Scan for the cell matching the given text and deliver its [x, y] coordinate at center. 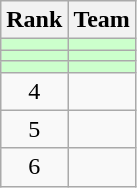
6 [34, 167]
5 [34, 129]
Rank [34, 20]
4 [34, 91]
Team [102, 20]
